Determine the [X, Y] coordinate at the center of the cell enclosing the given text.  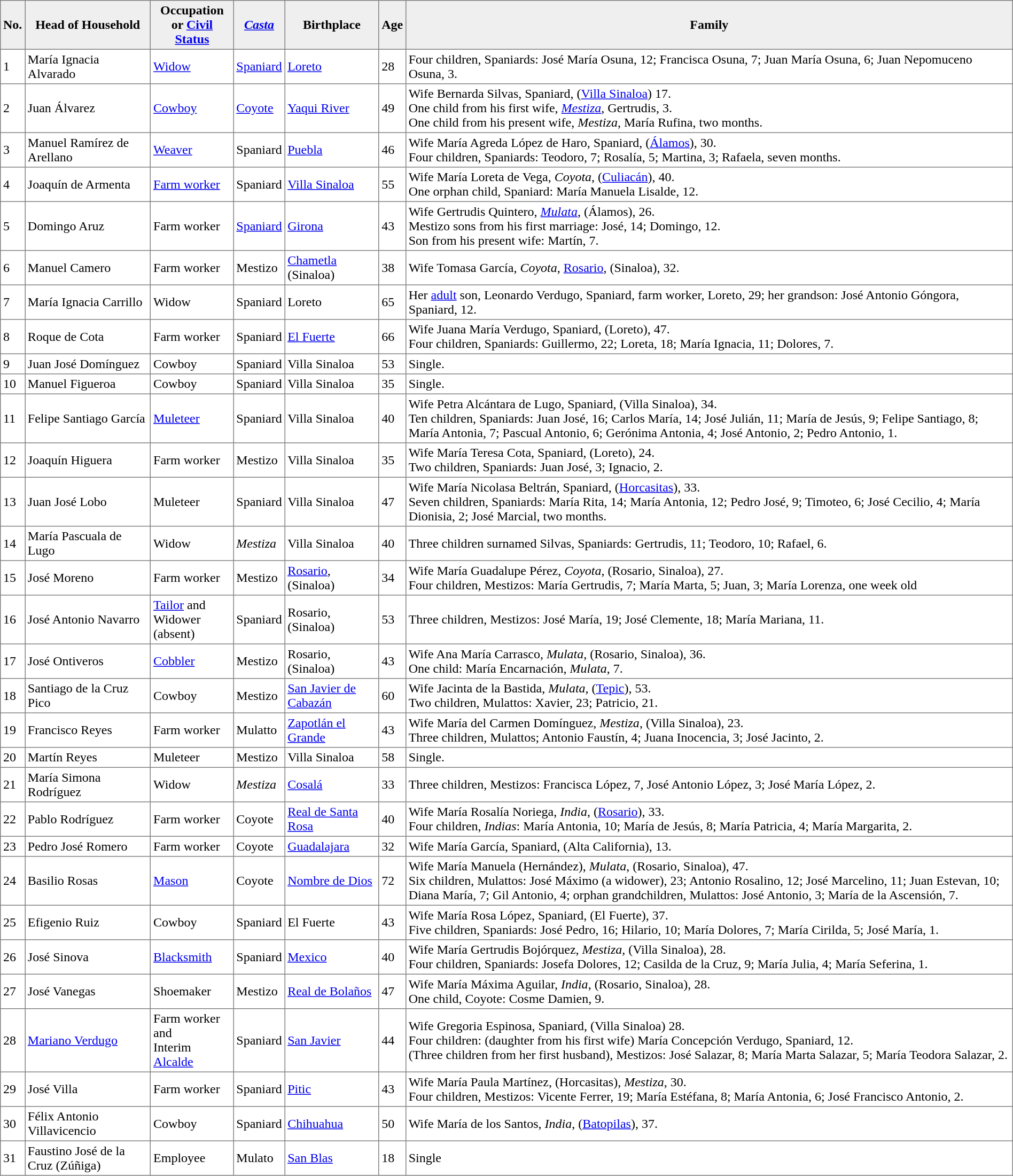
Pitic [332, 1089]
34 [392, 578]
6 [13, 268]
5 [13, 226]
María Pascuala de Lugo [88, 543]
Wife Ana María Carrasco, Mulata, (Rosario, Sinaloa), 36. One child: María Encarnación, Mulata, 7. [709, 661]
Zapotlán el Grande [332, 730]
55 [392, 184]
San Javier [332, 1040]
José Moreno [88, 578]
Three children surnamed Silvas, Spaniards: Gertrudis, 11; Teodoro, 10; Rafael, 6. [709, 543]
Farm worker andInterim Alcalde [192, 1040]
30 [13, 1124]
Single [709, 1158]
María Simona Rodríguez [88, 784]
13 [13, 502]
Wife María García, Spaniard, (Alta California), 13. [709, 846]
Nombre de Dios [332, 881]
Wife María de los Santos, India, (Batopilas), 37. [709, 1124]
Wife Tomasa García, Coyota, Rosario, (Sinaloa), 32. [709, 268]
72 [392, 881]
Mason [192, 881]
Martín Reyes [88, 758]
Chihuahua [332, 1124]
Shoemaker [192, 991]
Casta [259, 25]
9 [13, 364]
Chametla (Sinaloa) [332, 268]
10 [13, 384]
46 [392, 150]
Family [709, 25]
Pablo Rodríguez [88, 819]
Mexico [332, 957]
Basilio Rosas [88, 881]
Blacksmith [192, 957]
Weaver [192, 150]
Félix Antonio Villavicencio [88, 1124]
Felipe Santiago García [88, 418]
Wife María del Carmen Domínguez, Mestiza, (Villa Sinaloa), 23. Three children, Mulattos; Antonio Faustín, 4; Juana Inocencia, 3; José Jacinto, 2. [709, 730]
Puebla [332, 150]
32 [392, 846]
Cobbler [192, 661]
San Blas [332, 1158]
María Ignacia Alvarado [88, 66]
4 [13, 184]
Three children, Mestizos: José María, 19; José Clemente, 18; María Mariana, 11. [709, 620]
Manuel Camero [88, 268]
50 [392, 1124]
José Villa [88, 1089]
60 [392, 696]
65 [392, 302]
27 [13, 991]
Four children, Spaniards: José María Osuna, 12; Francisca Osuna, 7; Juan María Osuna, 6; Juan Nepomuceno Osuna, 3. [709, 66]
Mulatto [259, 730]
8 [13, 337]
Juan Álvarez [88, 108]
Manuel Ramírez de Arellano [88, 150]
1 [13, 66]
Wife Gertrudis Quintero, Mulata, (Álamos), 26. Mestizo sons from his first marriage: José, 14; Domingo, 12. Son from his present wife: Martín, 7. [709, 226]
Cosalá [332, 784]
María Ignacia Carrillo [88, 302]
49 [392, 108]
26 [13, 957]
Age [392, 25]
11 [13, 418]
58 [392, 758]
Joaquín Higuera [88, 460]
Roque de Cota [88, 337]
16 [13, 620]
15 [13, 578]
Guadalajara [332, 846]
Faustino José de la Cruz (Zúñiga) [88, 1158]
3 [13, 150]
Francisco Reyes [88, 730]
Santiago de la Cruz Pico [88, 696]
Wife María Máxima Aguilar, India, (Rosario, Sinaloa), 28. One child, Coyote: Cosme Damien, 9. [709, 991]
Joaquín de Armenta [88, 184]
No. [13, 25]
San Javier de Cabazán [332, 696]
Head of Household [88, 25]
Efigenio Ruiz [88, 922]
31 [13, 1158]
Tailor and Widower (absent) [192, 620]
Manuel Figueroa [88, 384]
Employee [192, 1158]
Mulato [259, 1158]
Wife María Agreda López de Haro, Spaniard, (Álamos), 30. Four children, Spaniards: Teodoro, 7; Rosalía, 5; Martina, 3; Rafaela, seven months. [709, 150]
Birthplace [332, 25]
33 [392, 784]
Real de Santa Rosa [332, 819]
25 [13, 922]
22 [13, 819]
21 [13, 784]
19 [13, 730]
Three children, Mestizos: Francisca López, 7, José Antonio López, 3; José María López, 2. [709, 784]
José Antonio Navarro [88, 620]
Juan José Domínguez [88, 364]
12 [13, 460]
Mariano Verdugo [88, 1040]
38 [392, 268]
Juan José Lobo [88, 502]
Wife María Loreta de Vega, Coyota, (Culiacán), 40. One orphan child, Spaniard: María Manuela Lisalde, 12. [709, 184]
Wife María Rosalía Noriega, India, (Rosario), 33. Four children, Indias: María Antonia, 10; María de Jesús, 8; María Patricia, 4; María Margarita, 2. [709, 819]
Occupationor Civil Status [192, 25]
20 [13, 758]
José Vanegas [88, 991]
Yaqui River [332, 108]
44 [392, 1040]
Her adult son, Leonardo Verdugo, Spaniard, farm worker, Loreto, 29; her grandson: José Antonio Góngora, Spaniard, 12. [709, 302]
17 [13, 661]
2 [13, 108]
José Sinova [88, 957]
66 [392, 337]
José Ontiveros [88, 661]
Real de Bolaños [332, 991]
Pedro José Romero [88, 846]
Wife Juana María Verdugo, Spaniard, (Loreto), 47. Four children, Spaniards: Guillermo, 22; Loreta, 18; María Ignacia, 11; Dolores, 7. [709, 337]
7 [13, 302]
23 [13, 846]
Domingo Aruz [88, 226]
24 [13, 881]
Girona [332, 226]
Wife María Teresa Cota, Spaniard, (Loreto), 24. Two children, Spaniards: Juan José, 3; Ignacio, 2. [709, 460]
29 [13, 1089]
14 [13, 543]
Wife Jacinta de la Bastida, Mulata, (Tepic), 53. Two children, Mulattos: Xavier, 23; Patricio, 21. [709, 696]
